Find where the given text appears and provide that cell's center as (X, Y) coordinate. 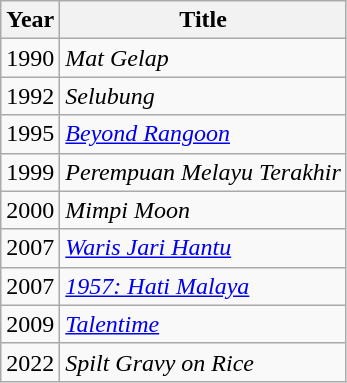
Mimpi Moon (204, 210)
1990 (30, 58)
1957: Hati Malaya (204, 286)
Title (204, 20)
Perempuan Melayu Terakhir (204, 172)
1999 (30, 172)
Mat Gelap (204, 58)
2009 (30, 324)
Beyond Rangoon (204, 134)
Selubung (204, 96)
2022 (30, 362)
Spilt Gravy on Rice (204, 362)
2000 (30, 210)
1992 (30, 96)
Talentime (204, 324)
Waris Jari Hantu (204, 248)
Year (30, 20)
1995 (30, 134)
